Identify which cell holds the provided text, then report its [x, y] central coordinate. 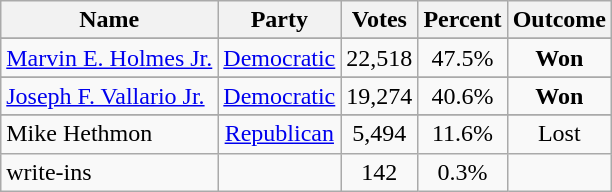
19,274 [380, 96]
Outcome [559, 20]
Votes [380, 20]
write-ins [110, 172]
0.3% [462, 172]
Name [110, 20]
Lost [559, 134]
Party [280, 20]
5,494 [380, 134]
Joseph F. Vallario Jr. [110, 96]
Mike Hethmon [110, 134]
Marvin E. Holmes Jr. [110, 58]
Republican [280, 134]
47.5% [462, 58]
40.6% [462, 96]
11.6% [462, 134]
Percent [462, 20]
22,518 [380, 58]
142 [380, 172]
